Capture the cell that displays the provided text and extract its [x, y] central coordinate. 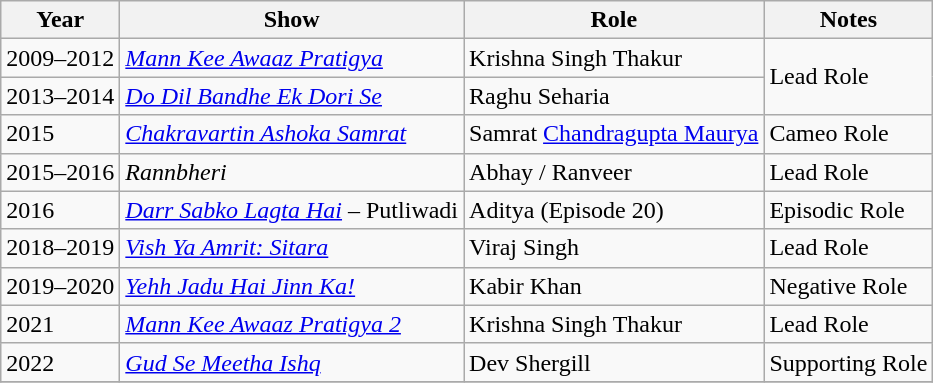
Yehh Jadu Hai Jinn Ka! [292, 286]
Dev Shergill [614, 362]
2016 [60, 210]
Vish Ya Amrit: Sitara [292, 248]
2022 [60, 362]
Abhay / Ranveer [614, 172]
Gud Se Meetha Ishq [292, 362]
Mann Kee Awaaz Pratigya 2 [292, 324]
Aditya (Episode 20) [614, 210]
2019–2020 [60, 286]
Darr Sabko Lagta Hai – Putliwadi [292, 210]
2021 [60, 324]
Raghu Seharia [614, 96]
Viraj Singh [614, 248]
Mann Kee Awaaz Pratigya [292, 58]
2013–2014 [60, 96]
Samrat Chandragupta Maurya [614, 134]
Do Dil Bandhe Ek Dori Se [292, 96]
Role [614, 20]
2015–2016 [60, 172]
Year [60, 20]
2009–2012 [60, 58]
Episodic Role [848, 210]
Negative Role [848, 286]
Show [292, 20]
2015 [60, 134]
Notes [848, 20]
Cameo Role [848, 134]
Kabir Khan [614, 286]
Supporting Role [848, 362]
2018–2019 [60, 248]
Rannbheri [292, 172]
Chakravartin Ashoka Samrat [292, 134]
